Detect which cell encompasses the target text, then output its [x, y] center coordinate. 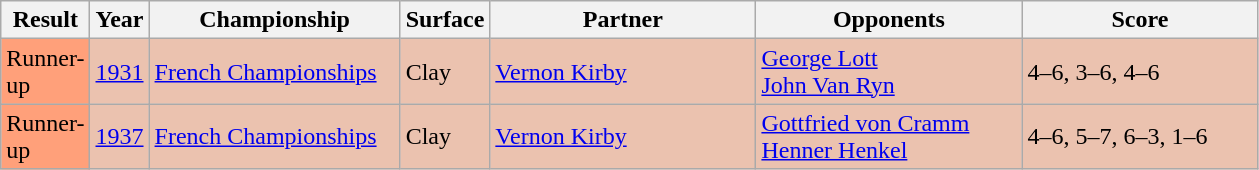
Opponents [889, 20]
George Lott John Van Ryn [889, 72]
4–6, 5–7, 6–3, 1–6 [1140, 136]
Surface [445, 20]
Gottfried von Cramm Henner Henkel [889, 136]
1931 [120, 72]
Score [1140, 20]
Result [46, 20]
Year [120, 20]
Partner [623, 20]
4–6, 3–6, 4–6 [1140, 72]
1937 [120, 136]
Championship [274, 20]
